Determine the [x, y] coordinate at the center of the cell enclosing the given text.  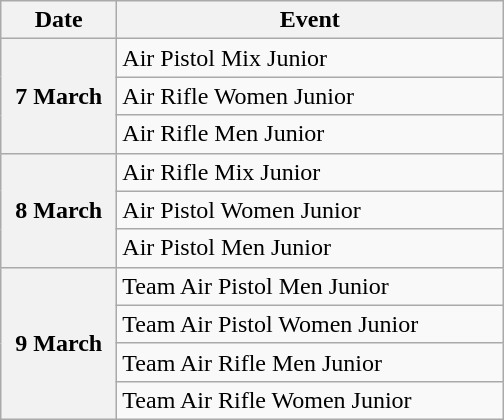
Air Pistol Mix Junior [310, 58]
Air Rifle Women Junior [310, 96]
Air Rifle Men Junior [310, 134]
Team Air Pistol Men Junior [310, 286]
Air Pistol Women Junior [310, 210]
Air Pistol Men Junior [310, 248]
7 March [59, 96]
Date [59, 20]
Team Air Pistol Women Junior [310, 324]
Team Air Rifle Women Junior [310, 400]
Air Rifle Mix Junior [310, 172]
8 March [59, 210]
Team Air Rifle Men Junior [310, 362]
9 March [59, 343]
Event [310, 20]
